Provide the (x, y) coordinate of the cell's center where the given text is located.  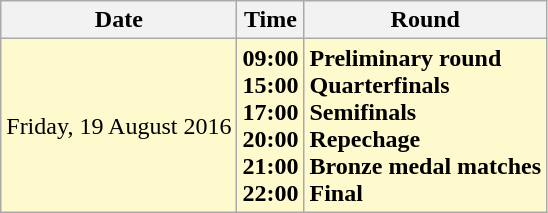
Friday, 19 August 2016 (119, 126)
09:0015:0017:0020:0021:0022:00 (270, 126)
Round (426, 20)
Date (119, 20)
Preliminary roundQuarterfinalsSemifinalsRepechageBronze medal matchesFinal (426, 126)
Time (270, 20)
